Determine the [X, Y] coordinate at the center of the cell enclosing the given text.  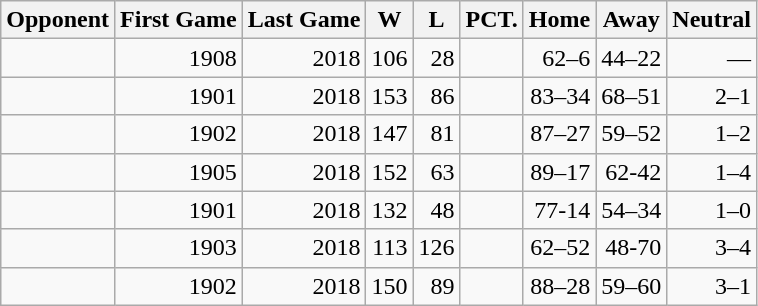
Last Game [304, 20]
— [712, 58]
126 [436, 248]
Opponent [58, 20]
1908 [179, 58]
113 [390, 248]
Away [632, 20]
1–4 [712, 172]
86 [436, 96]
87–27 [559, 134]
PCT. [492, 20]
106 [390, 58]
83–34 [559, 96]
62–52 [559, 248]
3–4 [712, 248]
62-42 [632, 172]
150 [390, 286]
81 [436, 134]
1–2 [712, 134]
48-70 [632, 248]
L [436, 20]
147 [390, 134]
2–1 [712, 96]
63 [436, 172]
89 [436, 286]
Neutral [712, 20]
28 [436, 58]
132 [390, 210]
44–22 [632, 58]
153 [390, 96]
89–17 [559, 172]
First Game [179, 20]
68–51 [632, 96]
1905 [179, 172]
3–1 [712, 286]
54–34 [632, 210]
Home [559, 20]
62–6 [559, 58]
48 [436, 210]
W [390, 20]
1903 [179, 248]
59–52 [632, 134]
88–28 [559, 286]
1–0 [712, 210]
77-14 [559, 210]
152 [390, 172]
59–60 [632, 286]
